Output the (X, Y) coordinate of the center of the cell containing the given text.  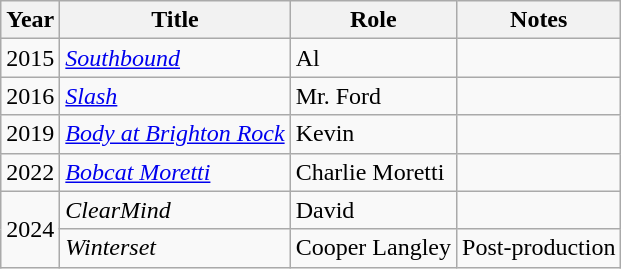
Notes (539, 20)
David (373, 210)
Title (175, 20)
ClearMind (175, 210)
Southbound (175, 58)
2019 (30, 134)
Post-production (539, 248)
2024 (30, 229)
Slash (175, 96)
2022 (30, 172)
Al (373, 58)
Charlie Moretti (373, 172)
Body at Brighton Rock (175, 134)
Role (373, 20)
Winterset (175, 248)
Cooper Langley (373, 248)
Bobcat Moretti (175, 172)
Year (30, 20)
2016 (30, 96)
Kevin (373, 134)
Mr. Ford (373, 96)
2015 (30, 58)
